Provide the (x, y) coordinate of the cell's center where the given text is located.  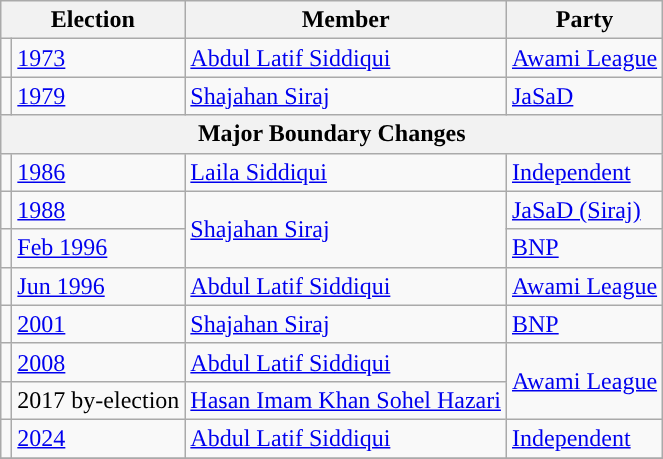
Party (584, 20)
2024 (98, 438)
2008 (98, 362)
2001 (98, 324)
2017 by-election (98, 400)
1986 (98, 172)
Hasan Imam Khan Sohel Hazari (346, 400)
JaSaD (Siraj) (584, 210)
1973 (98, 58)
Major Boundary Changes (332, 134)
1988 (98, 210)
Jun 1996 (98, 286)
Election (93, 20)
Member (346, 20)
Laila Siddiqui (346, 172)
Feb 1996 (98, 248)
1979 (98, 96)
JaSaD (584, 96)
